Return [X, Y] of the center of cell containing provided text 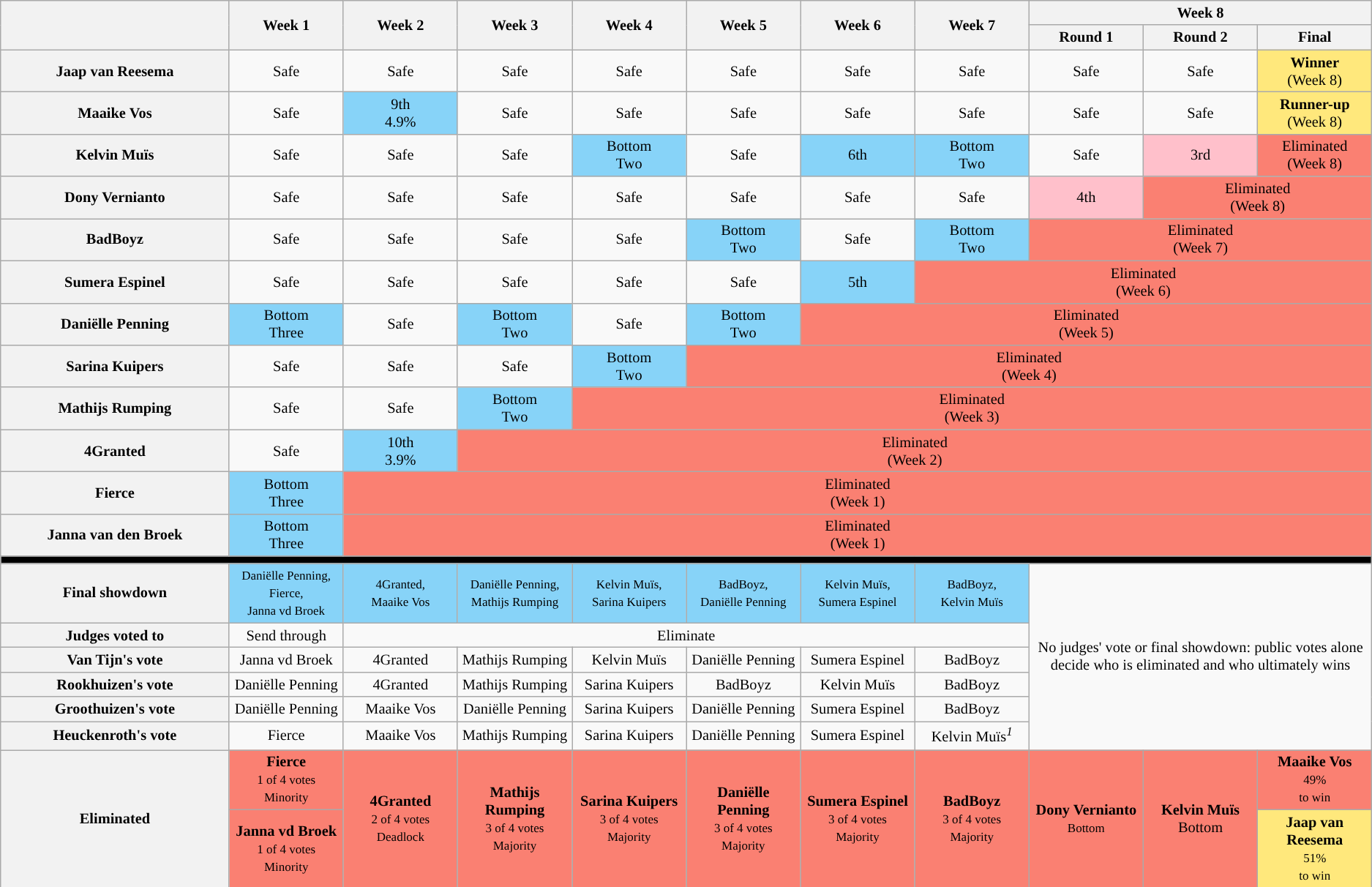
Round 2 [1200, 37]
Rookhuizen's vote [115, 684]
10th 3.9% [400, 451]
Daniëlle Penning,Mathijs Rumping [514, 593]
BadBoyz3 of 4 votesMajority [972, 818]
Daniëlle Penning3 of 4 votesMajority [743, 818]
4Granted,Maaike Vos [400, 593]
Week 3 [514, 25]
Mathijs Rumping3 of 4 votesMajority [514, 818]
Eliminated [115, 818]
Round 1 [1086, 37]
4Granted2 of 4 votesDeadlock [400, 818]
Groothuizen's vote [115, 709]
Kelvin Muïs,Sumera Espinel [858, 593]
9th 4.9% [400, 113]
Maaike Vos49%to win [1315, 779]
No judges' vote or final showdown: public votes alone decide who is eliminated and who ultimately wins [1200, 656]
Week 4 [629, 25]
5th [858, 282]
Daniëlle Penning,Fierce,Janna vd Broek [286, 593]
Heuckenroth's vote [115, 735]
Send through [286, 635]
Sarina Kuipers3 of 4 votesMajority [629, 818]
Janna vd Broek [286, 659]
Van Tijn's vote [115, 659]
Sumera Espinel3 of 4 votesMajority [858, 818]
Eliminated(Week 7) [1200, 239]
Kelvin Muïs,Sarina Kuipers [629, 593]
BadBoyz,Daniëlle Penning [743, 593]
Dony Vernianto [115, 198]
Eliminated(Week 6) [1143, 282]
Jaap van Reesema51%to win [1315, 848]
Kelvin MuïsBottom [1200, 818]
6th [858, 155]
Week 2 [400, 25]
Jaap van Reesema [115, 71]
Winner(Week 8) [1315, 71]
3rd [1200, 155]
Janna van den Broek [115, 535]
Week 8 [1200, 12]
Eliminated(Week 2) [915, 451]
Final [1315, 37]
Eliminated(Week 4) [1029, 366]
BadBoyz,Kelvin Muïs [972, 593]
Kelvin Muïs1 [972, 735]
Eliminated(Week 3) [972, 408]
Final showdown [115, 593]
Judges voted to [115, 635]
Runner-up(Week 8) [1315, 113]
Week 6 [858, 25]
Eliminated(Week 5) [1086, 324]
4th [1086, 198]
Week 1 [286, 25]
Janna vd Broek1 of 4 votesMinority [286, 848]
Fierce1 of 4 votesMinority [286, 779]
Eliminate [686, 635]
Week 7 [972, 25]
Week 5 [743, 25]
Dony VerniantoBottom [1086, 818]
